Determine the (x, y) coordinate at the center of the cell enclosing the given text.  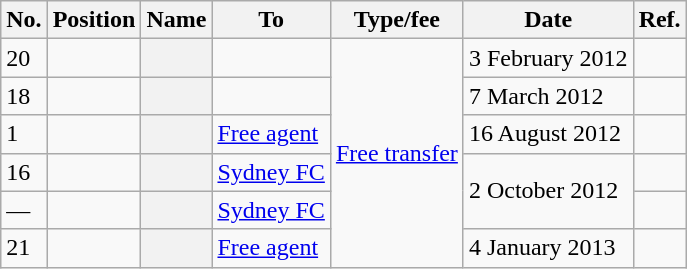
Date (548, 20)
3 February 2012 (548, 58)
18 (24, 96)
20 (24, 58)
2 October 2012 (548, 191)
4 January 2013 (548, 248)
— (24, 210)
No. (24, 20)
21 (24, 248)
16 (24, 172)
Name (176, 20)
Type/fee (396, 20)
Position (94, 20)
1 (24, 134)
Ref. (660, 20)
7 March 2012 (548, 96)
Free transfer (396, 153)
To (271, 20)
16 August 2012 (548, 134)
